Locate the cell with the specified text and output its (x, y) center coordinate. 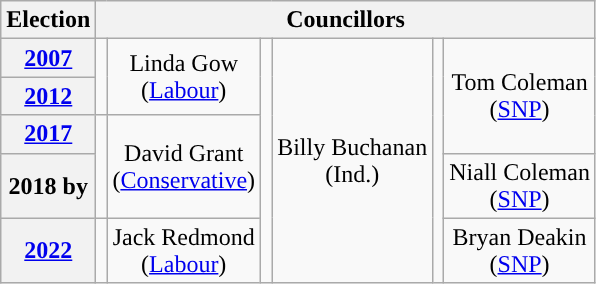
David Grant(Conservative) (184, 166)
Jack Redmond(Labour) (184, 250)
Niall Coleman(SNP) (520, 186)
Tom Coleman(SNP) (520, 96)
Linda Gow(Labour) (184, 77)
2022 (48, 250)
2012 (48, 96)
2007 (48, 58)
Bryan Deakin(SNP) (520, 250)
2018 by (48, 186)
Councillors (346, 20)
Billy Buchanan(Ind.) (352, 161)
Election (48, 20)
2017 (48, 134)
